Pinpoint the cell where the given text exists, returning its [X, Y] midpoint coordinate. 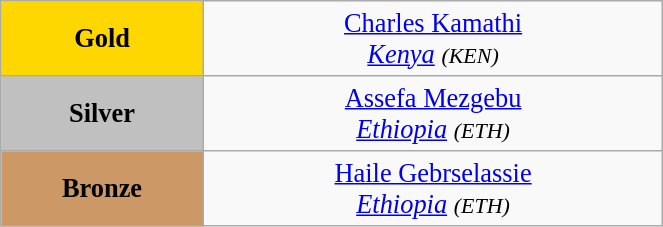
Bronze [102, 188]
Charles KamathiKenya (KEN) [433, 38]
Gold [102, 38]
Silver [102, 112]
Haile GebrselassieEthiopia (ETH) [433, 188]
Assefa MezgebuEthiopia (ETH) [433, 112]
